Provide the (x, y) coordinate of the cell's center where the given text is located.  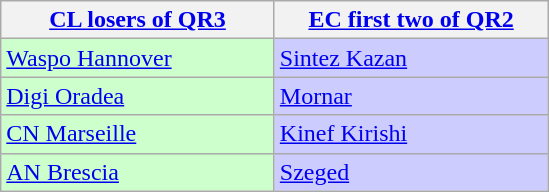
CL losers of QR3 (138, 20)
CN Marseille (138, 134)
AN Brescia (138, 172)
Mornar (411, 96)
Digi Oradea (138, 96)
Sintez Kazan (411, 58)
Waspo Hannover (138, 58)
Szeged (411, 172)
Kinef Kirishi (411, 134)
EC first two of QR2 (411, 20)
